Determine the [x, y] coordinate at the center of the cell enclosing the given text.  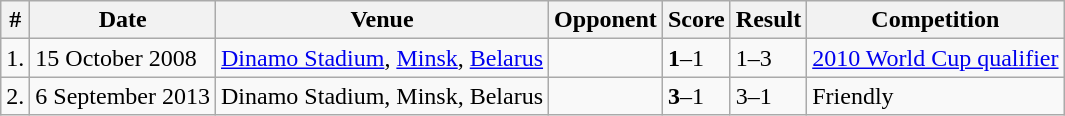
Opponent [606, 20]
Result [768, 20]
# [16, 20]
1–3 [768, 58]
6 September 2013 [123, 96]
15 October 2008 [123, 58]
1. [16, 58]
Competition [936, 20]
2010 World Cup qualifier [936, 58]
Venue [382, 20]
Date [123, 20]
Friendly [936, 96]
Score [696, 20]
1–1 [696, 58]
2. [16, 96]
